Find where the given text appears and provide that cell's center as (X, Y) coordinate. 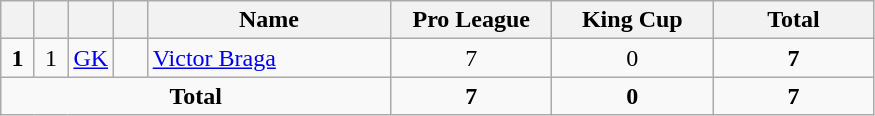
Name (269, 20)
Pro League (472, 20)
GK (91, 58)
Victor Braga (269, 58)
King Cup (632, 20)
